Identify which cell holds the provided text, then report its [X, Y] central coordinate. 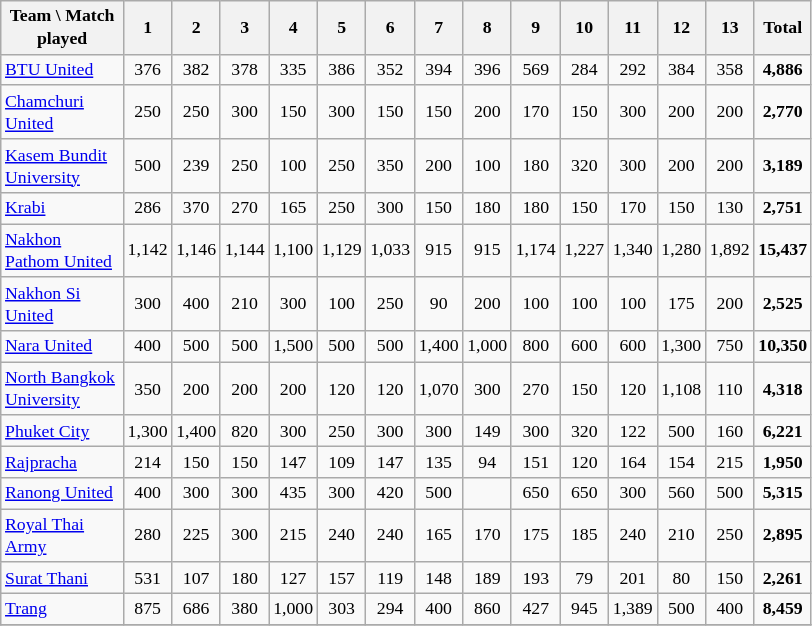
79 [584, 578]
378 [244, 70]
Nakhon Pathom United [62, 250]
8 [488, 28]
284 [584, 70]
4,318 [782, 389]
420 [390, 492]
386 [342, 70]
286 [148, 208]
1,142 [148, 250]
Chamchuri United [62, 112]
750 [730, 346]
1,146 [196, 250]
1,108 [682, 389]
1,227 [584, 250]
335 [294, 70]
1,129 [342, 250]
875 [148, 608]
Nakhon Si United [62, 304]
294 [390, 608]
127 [294, 578]
531 [148, 578]
157 [342, 578]
BTU United [62, 70]
94 [488, 462]
2,895 [782, 536]
5,315 [782, 492]
1,340 [632, 250]
800 [536, 346]
352 [390, 70]
1,280 [682, 250]
560 [682, 492]
201 [632, 578]
820 [244, 430]
80 [682, 578]
193 [536, 578]
135 [438, 462]
12 [682, 28]
2,261 [782, 578]
292 [632, 70]
1,174 [536, 250]
214 [148, 462]
11 [632, 28]
384 [682, 70]
225 [196, 536]
122 [632, 430]
1,100 [294, 250]
2,770 [782, 112]
8,459 [782, 608]
686 [196, 608]
280 [148, 536]
160 [730, 430]
Nara United [62, 346]
396 [488, 70]
189 [488, 578]
149 [488, 430]
6,221 [782, 430]
148 [438, 578]
370 [196, 208]
Trang [62, 608]
303 [342, 608]
427 [536, 608]
130 [730, 208]
382 [196, 70]
Phuket City [62, 430]
945 [584, 608]
3 [244, 28]
1,389 [632, 608]
10 [584, 28]
90 [438, 304]
1,950 [782, 462]
4,886 [782, 70]
1,892 [730, 250]
151 [536, 462]
Kasem Bundit University [62, 166]
185 [584, 536]
2 [196, 28]
13 [730, 28]
2,525 [782, 304]
164 [632, 462]
110 [730, 389]
7 [438, 28]
4 [294, 28]
5 [342, 28]
119 [390, 578]
Royal Thai Army [62, 536]
1,070 [438, 389]
North Bangkok University [62, 389]
1,033 [390, 250]
Rajpracha [62, 462]
239 [196, 166]
3,189 [782, 166]
15,437 [782, 250]
380 [244, 608]
6 [390, 28]
154 [682, 462]
Team \ Match played [62, 28]
860 [488, 608]
1,144 [244, 250]
Ranong United [62, 492]
107 [196, 578]
Surat Thani [62, 578]
435 [294, 492]
Krabi [62, 208]
10,350 [782, 346]
394 [438, 70]
2,751 [782, 208]
9 [536, 28]
Total [782, 28]
569 [536, 70]
1,500 [294, 346]
109 [342, 462]
358 [730, 70]
376 [148, 70]
1 [148, 28]
